Locate the cell with the specified text and output its [X, Y] center coordinate. 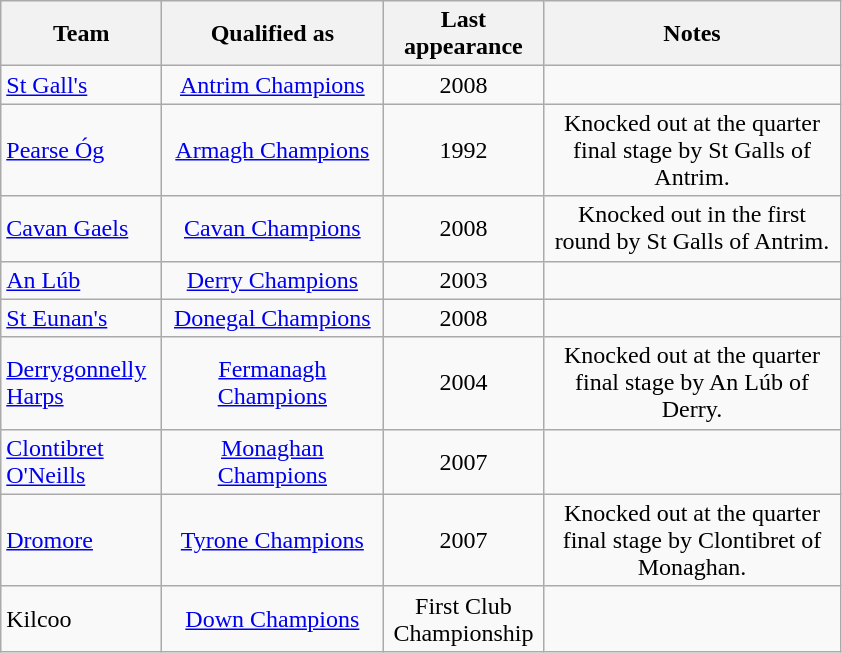
2003 [464, 280]
Clontibret O'Neills [82, 462]
Derrygonnelly Harps [82, 383]
St Gall's [82, 85]
Donegal Champions [272, 318]
Cavan Champions [272, 228]
Qualified as [272, 34]
Last appearance [464, 34]
Knocked out at the quarter final stage by Clontibret of Monaghan. [692, 540]
St Eunan's [82, 318]
First Club Championship [464, 618]
An Lúb [82, 280]
1992 [464, 150]
Armagh Champions [272, 150]
Knocked out at the quarter final stage by An Lúb of Derry. [692, 383]
Fermanagh Champions [272, 383]
Dromore [82, 540]
Notes [692, 34]
Monaghan Champions [272, 462]
Tyrone Champions [272, 540]
Derry Champions [272, 280]
Team [82, 34]
Cavan Gaels [82, 228]
Knocked out in the first round by St Galls of Antrim. [692, 228]
2004 [464, 383]
Antrim Champions [272, 85]
Kilcoo [82, 618]
Down Champions [272, 618]
Pearse Óg [82, 150]
Knocked out at the quarter final stage by St Galls of Antrim. [692, 150]
